Provide the (x, y) coordinate of the cell's center where the given text is located.  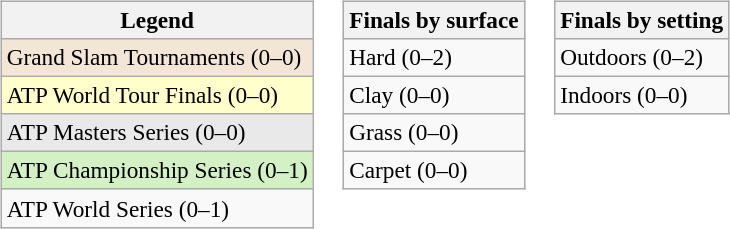
Carpet (0–0) (434, 171)
Clay (0–0) (434, 95)
Grass (0–0) (434, 133)
Outdoors (0–2) (642, 57)
ATP Championship Series (0–1) (157, 171)
ATP World Series (0–1) (157, 208)
Indoors (0–0) (642, 95)
Finals by setting (642, 20)
Hard (0–2) (434, 57)
ATP World Tour Finals (0–0) (157, 95)
Finals by surface (434, 20)
Grand Slam Tournaments (0–0) (157, 57)
ATP Masters Series (0–0) (157, 133)
Legend (157, 20)
